Extract the [X, Y] coordinate from the center of the cell holding the provided text.  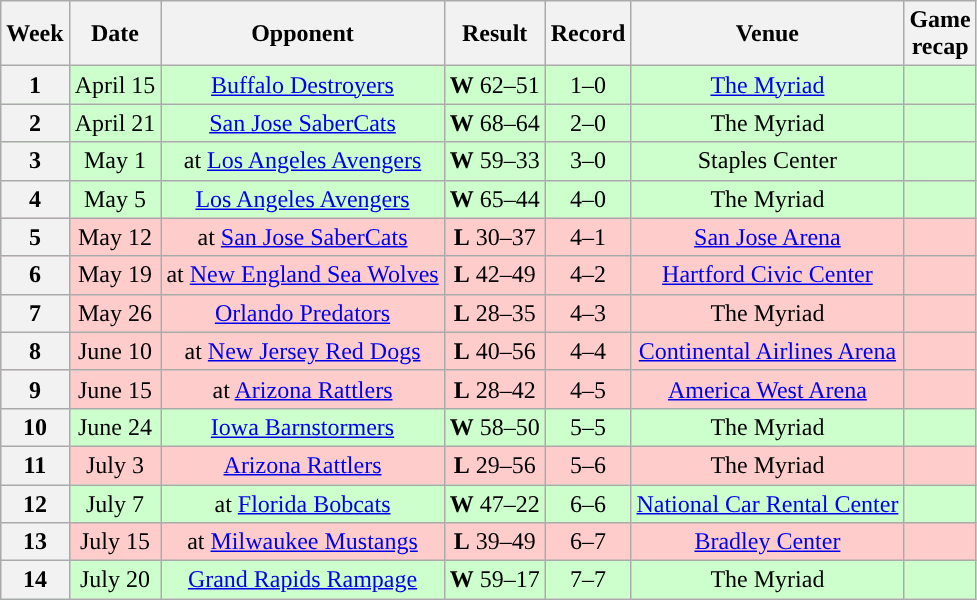
May 19 [115, 275]
7 [35, 313]
W 59–17 [494, 580]
L 39–49 [494, 542]
July 15 [115, 542]
4–2 [588, 275]
May 1 [115, 161]
National Car Rental Center [768, 503]
4–4 [588, 351]
June 15 [115, 389]
Venue [768, 34]
5–5 [588, 427]
America West Arena [768, 389]
Hartford Civic Center [768, 275]
4–3 [588, 313]
W 47–22 [494, 503]
July 3 [115, 465]
L 28–35 [494, 313]
at Milwaukee Mustangs [302, 542]
W 62–51 [494, 85]
2–0 [588, 123]
at San Jose SaberCats [302, 237]
4–0 [588, 199]
1 [35, 85]
2 [35, 123]
Arizona Rattlers [302, 465]
San Jose Arena [768, 237]
5–6 [588, 465]
Result [494, 34]
4–5 [588, 389]
at New England Sea Wolves [302, 275]
Iowa Barnstormers [302, 427]
April 15 [115, 85]
Date [115, 34]
L 30–37 [494, 237]
Gamerecap [940, 34]
July 20 [115, 580]
May 5 [115, 199]
May 12 [115, 237]
Bradley Center [768, 542]
Opponent [302, 34]
W 58–50 [494, 427]
W 65–44 [494, 199]
3–0 [588, 161]
4–1 [588, 237]
9 [35, 389]
6 [35, 275]
San Jose SaberCats [302, 123]
5 [35, 237]
July 7 [115, 503]
1–0 [588, 85]
L 40–56 [494, 351]
Los Angeles Avengers [302, 199]
May 26 [115, 313]
11 [35, 465]
W 68–64 [494, 123]
June 24 [115, 427]
L 42–49 [494, 275]
Record [588, 34]
Grand Rapids Rampage [302, 580]
L 28–42 [494, 389]
6–7 [588, 542]
10 [35, 427]
April 21 [115, 123]
3 [35, 161]
6–6 [588, 503]
at Arizona Rattlers [302, 389]
8 [35, 351]
W 59–33 [494, 161]
Staples Center [768, 161]
Buffalo Destroyers [302, 85]
7–7 [588, 580]
Week [35, 34]
4 [35, 199]
13 [35, 542]
at New Jersey Red Dogs [302, 351]
Orlando Predators [302, 313]
Continental Airlines Arena [768, 351]
at Los Angeles Avengers [302, 161]
12 [35, 503]
L 29–56 [494, 465]
June 10 [115, 351]
14 [35, 580]
at Florida Bobcats [302, 503]
